Return the [x, y] coordinate for the center point of the cell that contains the specified text.  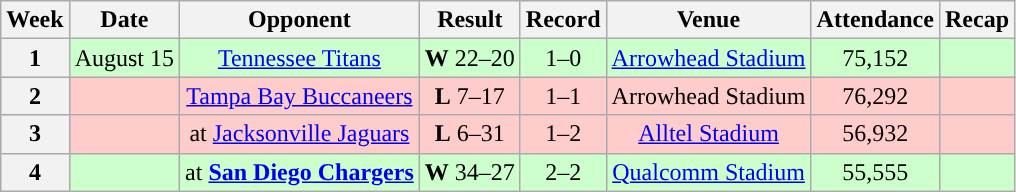
Tennessee Titans [300, 58]
L 6–31 [470, 134]
August 15 [124, 58]
at San Diego Chargers [300, 172]
Opponent [300, 20]
1–1 [563, 96]
Tampa Bay Buccaneers [300, 96]
1 [35, 58]
Record [563, 20]
4 [35, 172]
Result [470, 20]
75,152 [875, 58]
Qualcomm Stadium [708, 172]
W 22–20 [470, 58]
Recap [976, 20]
at Jacksonville Jaguars [300, 134]
Alltel Stadium [708, 134]
56,932 [875, 134]
2–2 [563, 172]
76,292 [875, 96]
Week [35, 20]
2 [35, 96]
L 7–17 [470, 96]
Attendance [875, 20]
1–2 [563, 134]
Date [124, 20]
3 [35, 134]
1–0 [563, 58]
W 34–27 [470, 172]
Venue [708, 20]
55,555 [875, 172]
